Search for the cell housing the specified text and yield its [x, y] center coordinate. 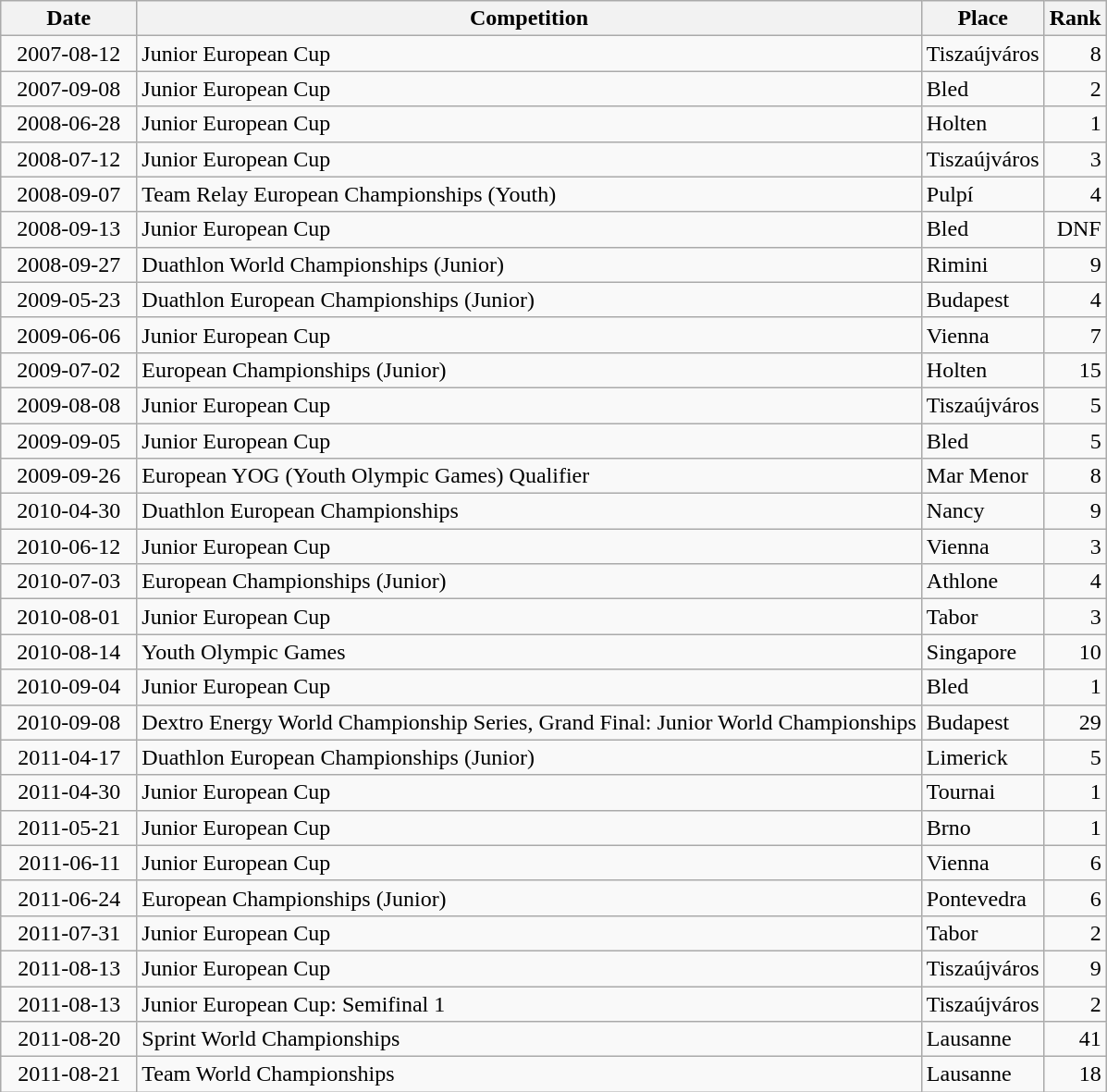
2010-06-12 [68, 546]
2010-08-01 [68, 617]
Team World Championships [529, 1074]
Rimini [982, 264]
41 [1075, 1039]
2009-07-02 [68, 370]
Pulpí [982, 194]
2008-07-12 [68, 159]
Team Relay European Championships (Youth) [529, 194]
2011-05-21 [68, 828]
18 [1075, 1074]
Tournai [982, 792]
Sprint World Championships [529, 1039]
DNF [1075, 229]
Competition [529, 18]
Rank [1075, 18]
Brno [982, 828]
2009-05-23 [68, 300]
15 [1075, 370]
2008-09-07 [68, 194]
Place [982, 18]
Youth Olympic Games [529, 652]
2011-08-20 [68, 1039]
2010-04-30 [68, 511]
Nancy [982, 511]
2011-04-17 [68, 757]
European YOG (Youth Olympic Games) Qualifier [529, 476]
2008-09-13 [68, 229]
2011-06-11 [68, 863]
2010-09-04 [68, 687]
2008-09-27 [68, 264]
Limerick [982, 757]
2010-07-03 [68, 582]
2009-08-08 [68, 405]
7 [1075, 335]
2007-08-12 [68, 54]
Junior European Cup: Semifinal 1 [529, 1003]
10 [1075, 652]
Duathlon World Championships (Junior) [529, 264]
Mar Menor [982, 476]
Dextro Energy World Championship Series, Grand Final: Junior World Championships [529, 722]
2011-07-31 [68, 933]
Duathlon European Championships [529, 511]
29 [1075, 722]
Athlone [982, 582]
2009-09-05 [68, 441]
Pontevedra [982, 898]
2009-06-06 [68, 335]
2011-04-30 [68, 792]
Date [68, 18]
2010-09-08 [68, 722]
Singapore [982, 652]
2009-09-26 [68, 476]
2007-09-08 [68, 89]
2008-06-28 [68, 124]
2011-08-21 [68, 1074]
2011-06-24 [68, 898]
2010-08-14 [68, 652]
